Locate the cell with the specified text and output its (x, y) center coordinate. 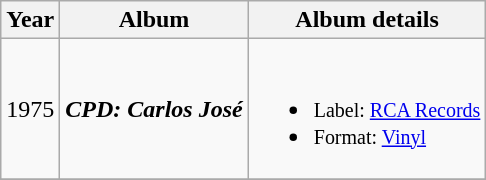
Album details (367, 20)
CPD: Carlos José (154, 109)
Year (30, 20)
Album (154, 20)
1975 (30, 109)
Label: RCA RecordsFormat: Vinyl (367, 109)
